From the cell containing the given text, extract its center point as (x, y) coordinate. 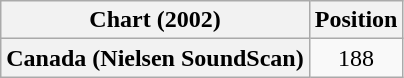
Position (356, 20)
Canada (Nielsen SoundScan) (155, 58)
Chart (2002) (155, 20)
188 (356, 58)
